Detect which cell encompasses the target text, then output its [x, y] center coordinate. 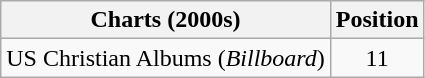
Position [377, 20]
US Christian Albums (Billboard) [166, 58]
11 [377, 58]
Charts (2000s) [166, 20]
